Locate the cell with the specified text and output its (x, y) center coordinate. 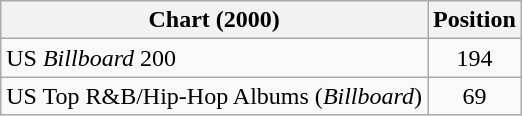
Chart (2000) (214, 20)
Position (475, 20)
194 (475, 58)
US Billboard 200 (214, 58)
US Top R&B/Hip-Hop Albums (Billboard) (214, 96)
69 (475, 96)
